Capture the cell that displays the provided text and extract its (X, Y) central coordinate. 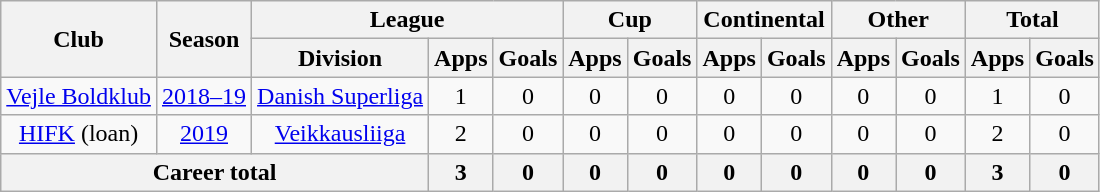
Other (898, 20)
Cup (630, 20)
League (408, 20)
Season (204, 39)
HIFK (loan) (79, 134)
2019 (204, 134)
Club (79, 39)
Total (1032, 20)
Division (340, 58)
2018–19 (204, 96)
Vejle Boldklub (79, 96)
Career total (215, 172)
Danish Superliga (340, 96)
Continental (764, 20)
Veikkausliiga (340, 134)
